For the text-containing cell, return its midpoint in [X, Y] coordinate format. 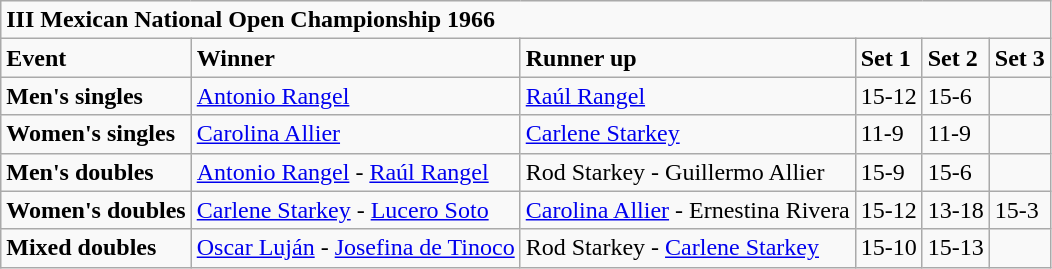
Mixed doubles [96, 248]
Carlene Starkey - Lucero Soto [356, 210]
Oscar Luján - Josefina de Tinoco [356, 248]
15-9 [888, 172]
Set 2 [956, 58]
Carolina Allier [356, 134]
Event [96, 58]
Set 1 [888, 58]
Runner up [688, 58]
15-10 [888, 248]
Rod Starkey - Guillermo Allier [688, 172]
Antonio Rangel - Raúl Rangel [356, 172]
Carolina Allier - Ernestina Rivera [688, 210]
15-3 [1020, 210]
15-13 [956, 248]
Men's singles [96, 96]
Set 3 [1020, 58]
Rod Starkey - Carlene Starkey [688, 248]
Carlene Starkey [688, 134]
III Mexican National Open Championship 1966 [526, 20]
13-18 [956, 210]
Women's doubles [96, 210]
Antonio Rangel [356, 96]
Men's doubles [96, 172]
Women's singles [96, 134]
Raúl Rangel [688, 96]
Winner [356, 58]
